Find where the given text appears and provide that cell's center as (x, y) coordinate. 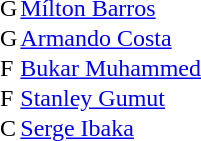
Bukar Muhammed (110, 68)
Stanley Gumut (110, 98)
Armando Costa (110, 38)
G (8, 38)
